Find where the given text appears and provide that cell's center as [X, Y] coordinate. 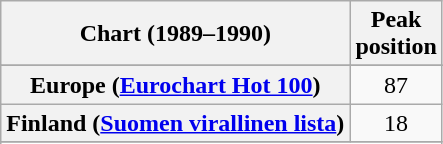
Peakposition [396, 34]
Finland (Suomen virallinen lista) [176, 123]
18 [396, 123]
87 [396, 85]
Europe (Eurochart Hot 100) [176, 85]
Chart (1989–1990) [176, 34]
